Extract the (x, y) coordinate from the center of the cell holding the provided text.  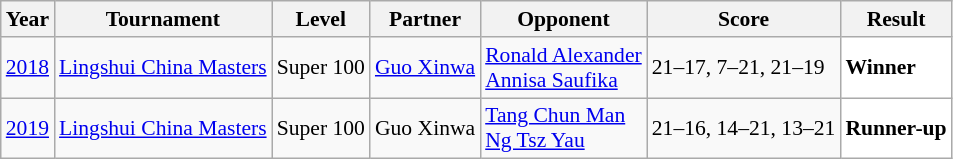
2018 (28, 68)
21–17, 7–21, 21–19 (744, 68)
Year (28, 19)
Runner-up (896, 128)
Tournament (163, 19)
Level (321, 19)
Opponent (564, 19)
Ronald Alexander Annisa Saufika (564, 68)
21–16, 14–21, 13–21 (744, 128)
Tang Chun Man Ng Tsz Yau (564, 128)
Result (896, 19)
Score (744, 19)
Partner (425, 19)
2019 (28, 128)
Winner (896, 68)
